Return [X, Y] of the center of cell containing provided text 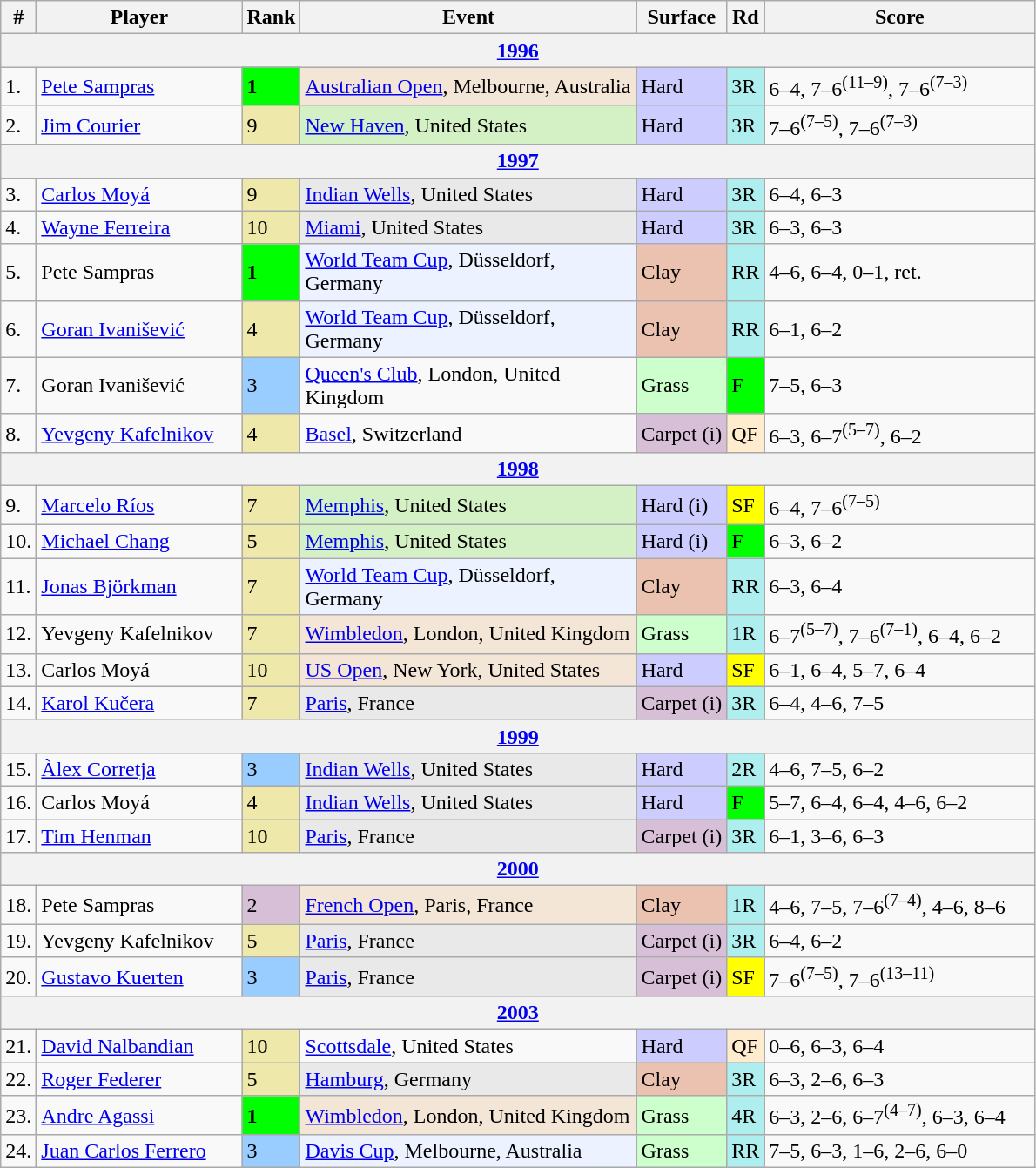
6–7(5–7), 7–6(7–1), 6–4, 6–2 [900, 634]
Wayne Ferreira [139, 227]
6–3, 6–3 [900, 227]
4–6, 7–5, 7–6(7–4), 4–6, 8–6 [900, 906]
7–5, 6–3 [900, 385]
Karol Kučera [139, 703]
US Open, New York, United States [468, 670]
4–6, 7–5, 6–2 [900, 769]
7–6(7–5), 7–6(13–11) [900, 977]
1996 [518, 51]
Scottsdale, United States [468, 1046]
New Haven, United States [468, 125]
Rd [745, 17]
8. [19, 434]
Roger Federer [139, 1079]
Davis Cup, Melbourne, Australia [468, 1151]
17. [19, 836]
10. [19, 542]
2R [745, 769]
2 [272, 906]
French Open, Paris, France [468, 906]
5. [19, 272]
22. [19, 1079]
5–7, 6–4, 6–4, 4–6, 6–2 [900, 802]
Jonas Björkman [139, 587]
Àlex Corretja [139, 769]
2003 [518, 1013]
Basel, Switzerland [468, 434]
Queen's Club, London, United Kingdom [468, 385]
1999 [518, 736]
0–6, 6–3, 6–4 [900, 1046]
23. [19, 1115]
Michael Chang [139, 542]
7–5, 6–3, 1–6, 2–6, 6–0 [900, 1151]
# [19, 17]
6–4, 7–6(11–9), 7–6(7–3) [900, 87]
Tim Henman [139, 836]
4–6, 6–4, 0–1, ret. [900, 272]
9. [19, 505]
Juan Carlos Ferrero [139, 1151]
2000 [518, 869]
Marcelo Ríos [139, 505]
4R [745, 1115]
6–4, 6–3 [900, 194]
Andre Agassi [139, 1115]
4. [19, 227]
6–4, 4–6, 7–5 [900, 703]
6–4, 7–6(7–5) [900, 505]
6. [19, 329]
15. [19, 769]
1. [19, 87]
11. [19, 587]
19. [19, 941]
1998 [518, 469]
7–6(7–5), 7–6(7–3) [900, 125]
Hamburg, Germany [468, 1079]
7. [19, 385]
18. [19, 906]
24. [19, 1151]
Rank [272, 17]
David Nalbandian [139, 1046]
Miami, United States [468, 227]
2. [19, 125]
14. [19, 703]
1997 [518, 161]
Surface [682, 17]
21. [19, 1046]
6–3, 6–7(5–7), 6–2 [900, 434]
13. [19, 670]
Player [139, 17]
3. [19, 194]
Gustavo Kuerten [139, 977]
6–1, 6–2 [900, 329]
Jim Courier [139, 125]
6–1, 3–6, 6–3 [900, 836]
6–3, 2–6, 6–3 [900, 1079]
Event [468, 17]
6–4, 6–2 [900, 941]
Australian Open, Melbourne, Australia [468, 87]
16. [19, 802]
6–3, 2–6, 6–7(4–7), 6–3, 6–4 [900, 1115]
12. [19, 634]
6–3, 6–4 [900, 587]
6–3, 6–2 [900, 542]
Score [900, 17]
20. [19, 977]
6–1, 6–4, 5–7, 6–4 [900, 670]
